Capture the cell that displays the provided text and extract its [X, Y] central coordinate. 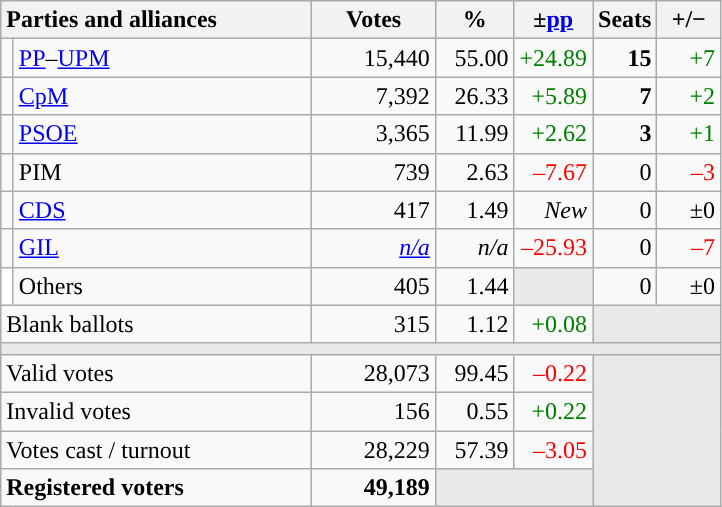
Seats [625, 20]
±pp [554, 20]
+2 [689, 96]
739 [374, 172]
315 [374, 324]
+0.08 [554, 324]
+2.62 [554, 134]
–7.67 [554, 172]
156 [374, 411]
+24.89 [554, 58]
Invalid votes [156, 411]
99.45 [474, 373]
+7 [689, 58]
1.49 [474, 210]
Votes cast / turnout [156, 449]
57.39 [474, 449]
CDS [162, 210]
2.63 [474, 172]
Votes [374, 20]
+0.22 [554, 411]
417 [374, 210]
3 [625, 134]
+5.89 [554, 96]
+1 [689, 134]
Valid votes [156, 373]
–7 [689, 248]
7,392 [374, 96]
49,189 [374, 488]
3,365 [374, 134]
PIM [162, 172]
11.99 [474, 134]
15 [625, 58]
–25.93 [554, 248]
7 [625, 96]
55.00 [474, 58]
Registered voters [156, 488]
0.55 [474, 411]
–3.05 [554, 449]
1.44 [474, 286]
28,229 [374, 449]
–3 [689, 172]
CpM [162, 96]
PP–UPM [162, 58]
Others [162, 286]
28,073 [374, 373]
% [474, 20]
26.33 [474, 96]
Parties and alliances [156, 20]
New [554, 210]
–0.22 [554, 373]
+/− [689, 20]
1.12 [474, 324]
GIL [162, 248]
Blank ballots [156, 324]
PSOE [162, 134]
15,440 [374, 58]
405 [374, 286]
